Search for the cell housing the specified text and yield its (X, Y) center coordinate. 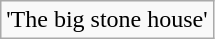
'The big stone house' (107, 20)
